Return the (x, y) coordinate for the center point of the cell that contains the specified text.  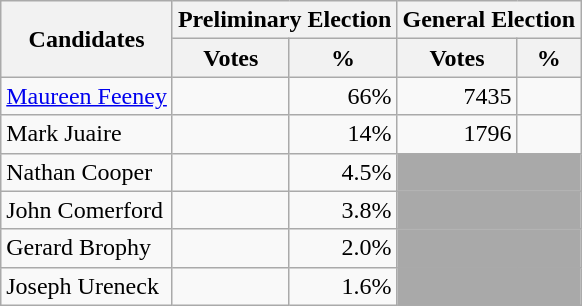
7435 (457, 96)
3.8% (343, 210)
Candidates (87, 39)
John Comerford (87, 210)
14% (343, 134)
General Election (489, 20)
66% (343, 96)
4.5% (343, 172)
Preliminary Election (284, 20)
Maureen Feeney (87, 96)
Gerard Brophy (87, 248)
2.0% (343, 248)
Mark Juaire (87, 134)
Nathan Cooper (87, 172)
1.6% (343, 286)
Joseph Ureneck (87, 286)
1796 (457, 134)
